Return the (X, Y) coordinate for the center point of the cell that contains the specified text.  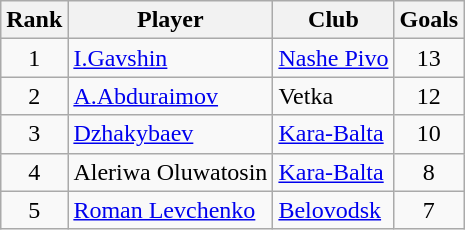
5 (34, 210)
Belovodsk (334, 210)
Rank (34, 20)
1 (34, 58)
2 (34, 96)
12 (429, 96)
I.Gavshin (170, 58)
13 (429, 58)
Nashe Pivo (334, 58)
Player (170, 20)
Vetka (334, 96)
7 (429, 210)
Aleriwa Oluwatosin (170, 172)
Club (334, 20)
Goals (429, 20)
3 (34, 134)
4 (34, 172)
A.Abduraimov (170, 96)
Dzhakybaev (170, 134)
8 (429, 172)
Roman Levchenko (170, 210)
10 (429, 134)
